Identify which cell holds the provided text, then report its (x, y) central coordinate. 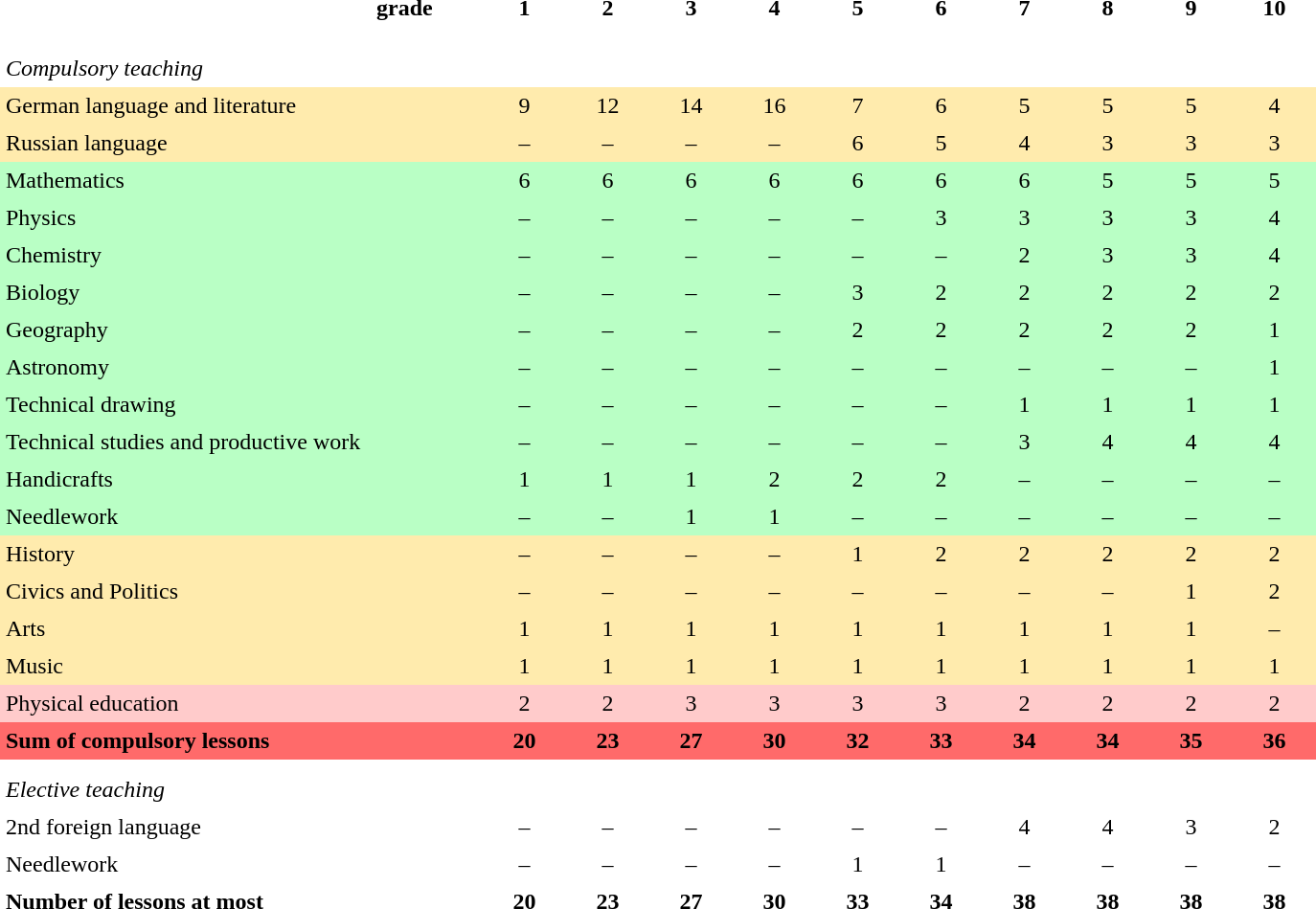
Handicrafts (186, 479)
36 (1274, 741)
Civics and Politics (186, 592)
Elective teaching (658, 789)
2nd foreign language (186, 828)
35 (1191, 741)
German language and literature (186, 105)
27 (692, 741)
History (186, 554)
Russian language (186, 144)
7 (858, 105)
30 (774, 741)
Music (186, 667)
Physical education (186, 703)
Astronomy (186, 368)
20 (525, 741)
9 (525, 105)
Geography (186, 330)
14 (692, 105)
23 (607, 741)
Chemistry (186, 255)
16 (774, 105)
Technical studies and productive work (186, 443)
Technical drawing (186, 404)
Arts (186, 628)
Biology (186, 293)
12 (607, 105)
Physics (186, 218)
Mathematics (186, 180)
Sum of compulsory lessons (186, 741)
Compulsory teaching (658, 69)
33 (941, 741)
32 (858, 741)
